For the text-containing cell, return its midpoint in [x, y] coordinate format. 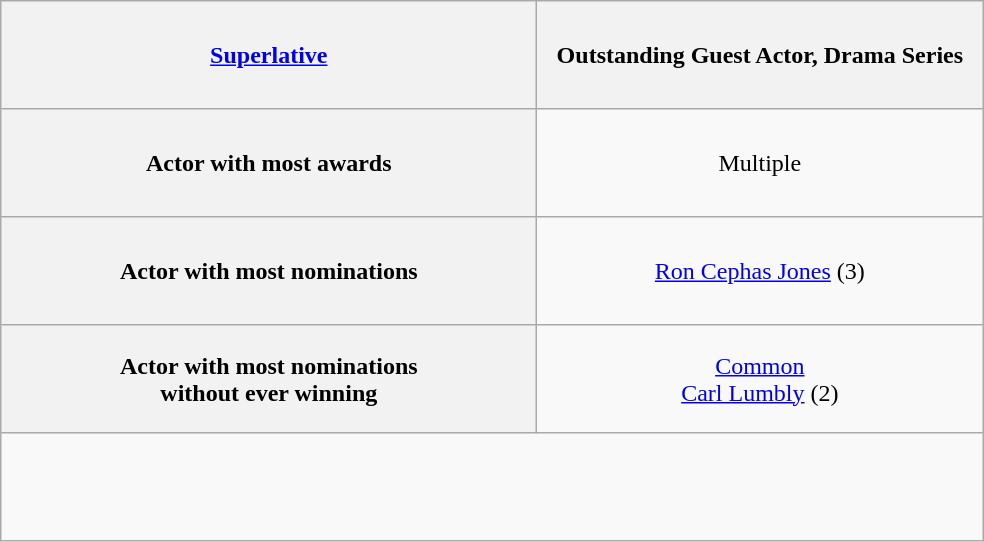
Superlative [269, 55]
Ron Cephas Jones (3) [760, 271]
Outstanding Guest Actor, Drama Series [760, 55]
Actor with most nominations without ever winning [269, 379]
CommonCarl Lumbly (2) [760, 379]
Actor with most nominations [269, 271]
Actor with most awards [269, 163]
Multiple [760, 163]
